Scan for the cell matching the given text and deliver its [x, y] coordinate at center. 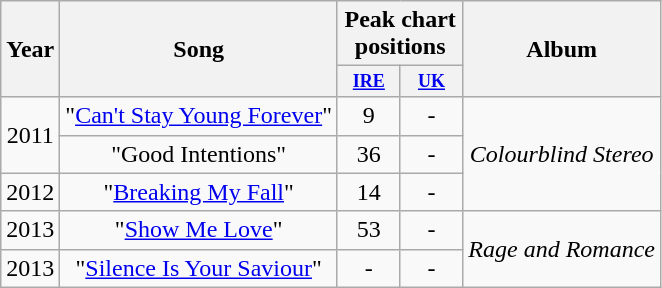
"Can't Stay Young Forever" [199, 116]
"Silence Is Your Saviour" [199, 268]
Album [562, 49]
Rage and Romance [562, 249]
53 [368, 230]
Year [30, 49]
36 [368, 154]
2012 [30, 192]
2011 [30, 135]
"Breaking My Fall" [199, 192]
14 [368, 192]
UK [432, 82]
IRE [368, 82]
"Good Intentions" [199, 154]
"Show Me Love" [199, 230]
9 [368, 116]
Colourblind Stereo [562, 154]
Song [199, 49]
Peak chart positions [400, 34]
